Return the (X, Y) coordinate for the center point of the cell that contains the specified text.  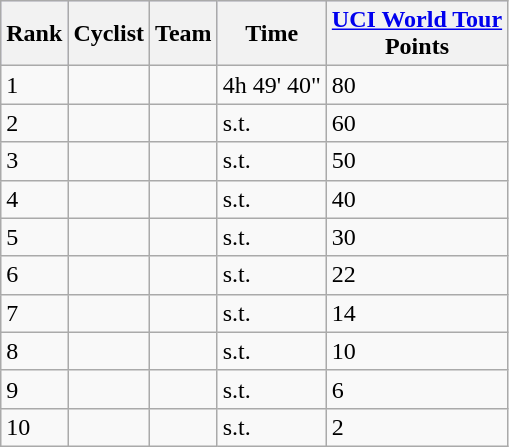
9 (34, 389)
5 (34, 237)
60 (416, 123)
3 (34, 161)
30 (416, 237)
Cyclist (109, 34)
1 (34, 85)
40 (416, 199)
7 (34, 313)
80 (416, 85)
14 (416, 313)
8 (34, 351)
4 (34, 199)
22 (416, 275)
Team (184, 34)
UCI World TourPoints (416, 34)
Rank (34, 34)
Time (272, 34)
50 (416, 161)
4h 49' 40" (272, 85)
